Return the [x, y] coordinate for the center point of the cell that contains the specified text.  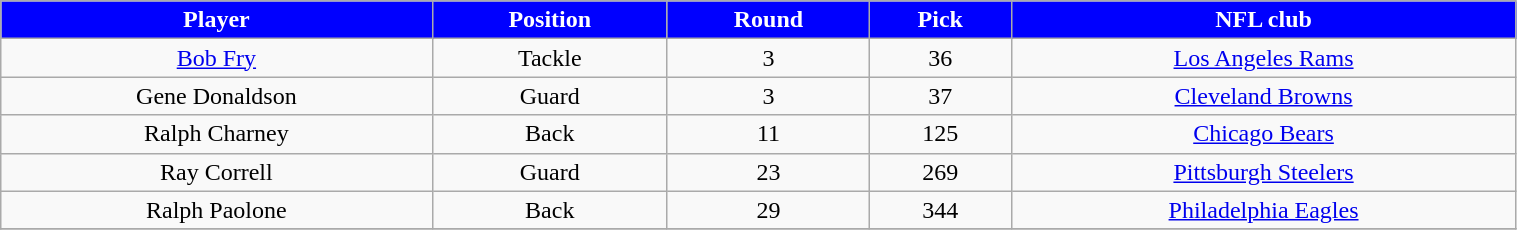
Los Angeles Rams [1264, 58]
269 [940, 172]
Chicago Bears [1264, 134]
Pittsburgh Steelers [1264, 172]
Philadelphia Eagles [1264, 210]
Ralph Paolone [216, 210]
Tackle [550, 58]
29 [768, 210]
Gene Donaldson [216, 96]
Bob Fry [216, 58]
NFL club [1264, 20]
344 [940, 210]
36 [940, 58]
Round [768, 20]
23 [768, 172]
Player [216, 20]
Ralph Charney [216, 134]
Cleveland Browns [1264, 96]
11 [768, 134]
37 [940, 96]
Ray Correll [216, 172]
125 [940, 134]
Pick [940, 20]
Position [550, 20]
